Provide the (X, Y) coordinate of the cell's center where the given text is located.  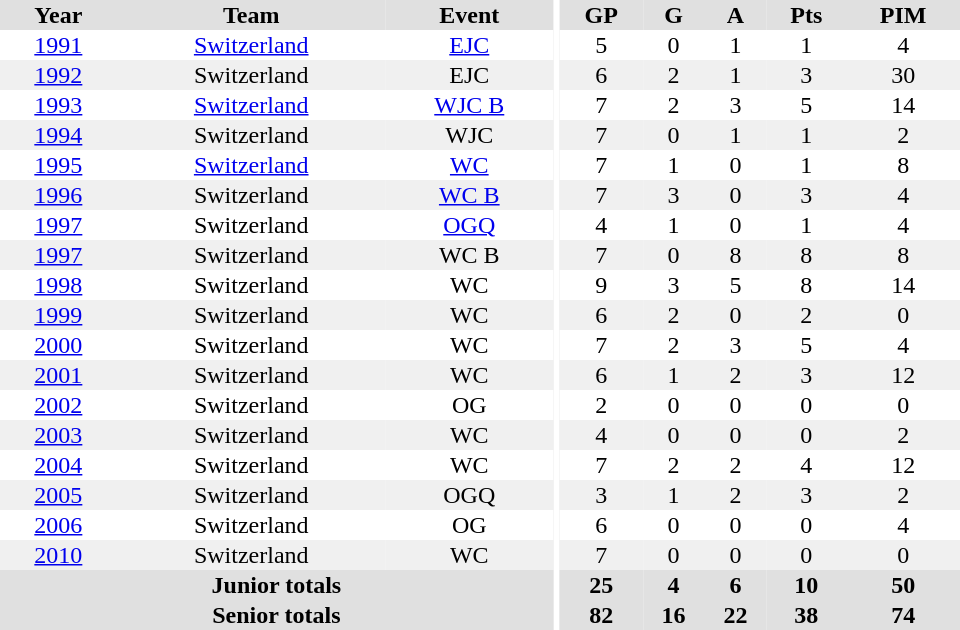
10 (806, 585)
82 (602, 615)
74 (903, 615)
1998 (58, 285)
Year (58, 15)
1995 (58, 165)
2002 (58, 405)
30 (903, 75)
G (674, 15)
WJC B (470, 105)
1993 (58, 105)
2000 (58, 345)
2001 (58, 375)
2004 (58, 465)
1994 (58, 135)
1992 (58, 75)
Event (470, 15)
1996 (58, 195)
1991 (58, 45)
2006 (58, 525)
Team (252, 15)
50 (903, 585)
PIM (903, 15)
2005 (58, 495)
9 (602, 285)
Junior totals (276, 585)
1999 (58, 315)
22 (736, 615)
38 (806, 615)
25 (602, 585)
GP (602, 15)
2010 (58, 555)
16 (674, 615)
Pts (806, 15)
WJC (470, 135)
A (736, 15)
Senior totals (276, 615)
2003 (58, 435)
